From the cell containing the given text, extract its center point as (x, y) coordinate. 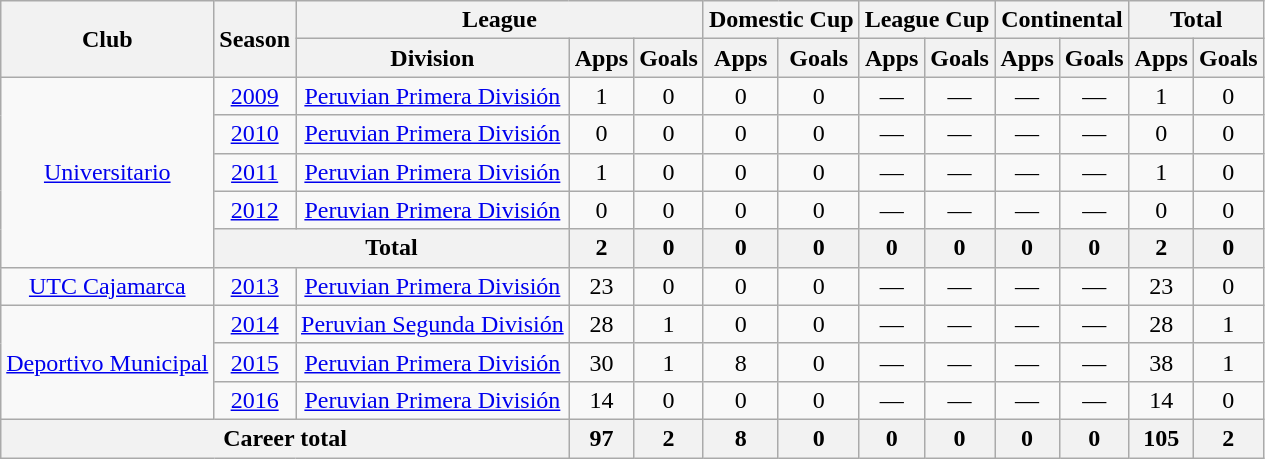
UTC Cajamarca (108, 286)
97 (601, 438)
Career total (285, 438)
2012 (255, 210)
Domestic Cup (781, 20)
2015 (255, 362)
2014 (255, 324)
League Cup (927, 20)
Division (433, 58)
Club (108, 39)
2010 (255, 134)
Deportivo Municipal (108, 362)
2011 (255, 172)
105 (1161, 438)
Continental (1062, 20)
Universitario (108, 172)
Peruvian Segunda División (433, 324)
38 (1161, 362)
2016 (255, 400)
2013 (255, 286)
Season (255, 39)
League (500, 20)
2009 (255, 96)
30 (601, 362)
